Extract the [x, y] coordinate from the center of the cell holding the provided text.  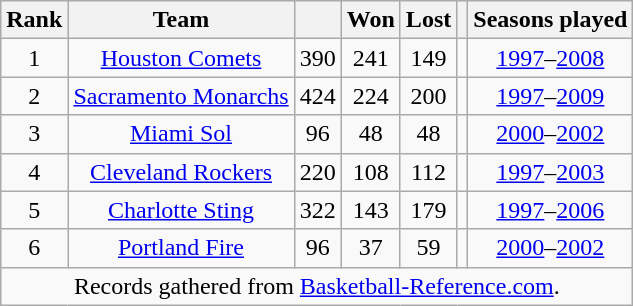
149 [428, 58]
Charlotte Sting [181, 210]
4 [34, 172]
Seasons played [550, 20]
37 [370, 248]
390 [318, 58]
108 [370, 172]
59 [428, 248]
Sacramento Monarchs [181, 96]
6 [34, 248]
220 [318, 172]
241 [370, 58]
1997–2008 [550, 58]
Cleveland Rockers [181, 172]
Portland Fire [181, 248]
Records gathered from Basketball-Reference.com. [317, 286]
5 [34, 210]
1 [34, 58]
112 [428, 172]
1997–2006 [550, 210]
1997–2003 [550, 172]
Houston Comets [181, 58]
143 [370, 210]
322 [318, 210]
424 [318, 96]
2 [34, 96]
179 [428, 210]
224 [370, 96]
3 [34, 134]
Won [370, 20]
200 [428, 96]
Miami Sol [181, 134]
Team [181, 20]
Rank [34, 20]
Lost [428, 20]
1997–2009 [550, 96]
